Extract the (X, Y) coordinate from the center of the cell holding the provided text.  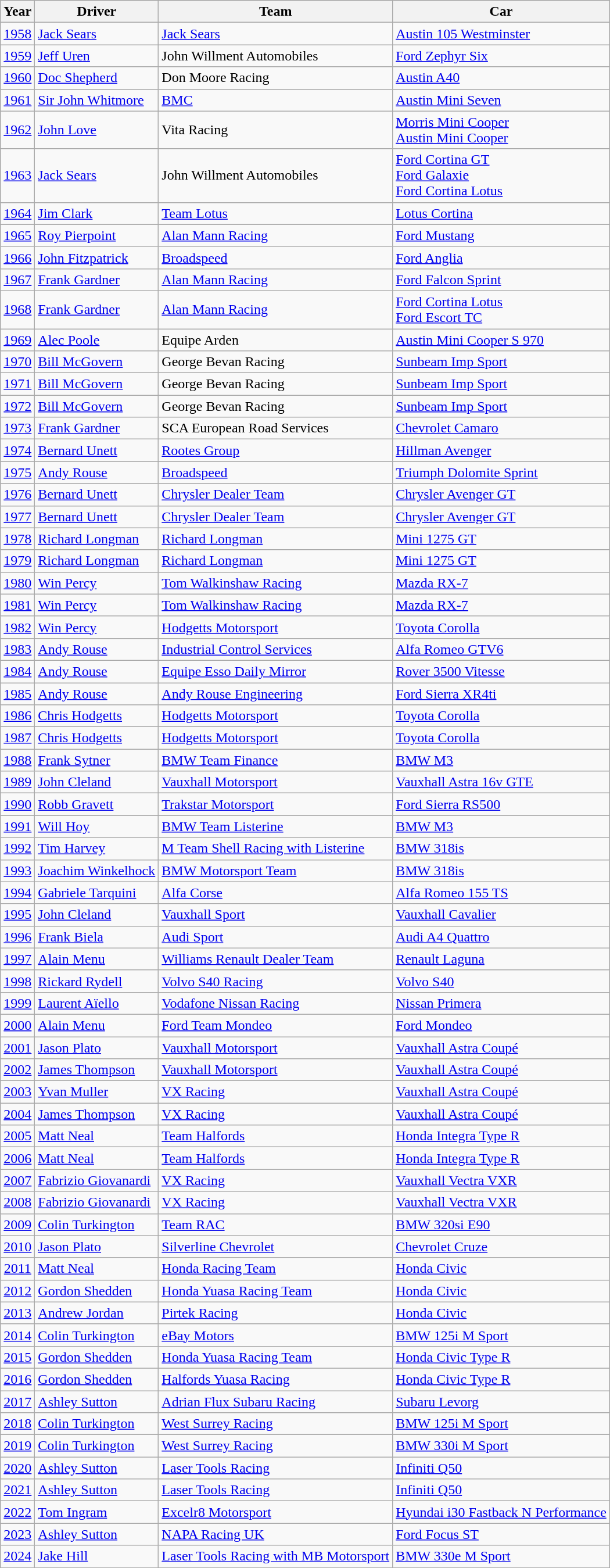
Triumph Dolomite Sprint (501, 472)
Rootes Group (275, 450)
1982 (17, 627)
1974 (17, 450)
BMW 330i M Sport (501, 1446)
1968 (17, 309)
Lotus Cortina (501, 213)
Alec Poole (96, 340)
2004 (17, 1114)
BMW 330e M Sport (501, 1556)
Tom Ingram (96, 1512)
Vauxhall Astra 16v GTE (501, 782)
Jeff Uren (96, 56)
1959 (17, 56)
Nissan Primera (501, 1003)
2009 (17, 1225)
Excelr8 Motorsport (275, 1512)
Chevrolet Camaro (501, 428)
John Love (96, 130)
Joachim Winkelhock (96, 871)
Volvo S40 (501, 981)
1964 (17, 213)
Halfords Yuasa Racing (275, 1379)
Will Hoy (96, 826)
Morris Mini Cooper Austin Mini Cooper (501, 130)
M Team Shell Racing with Listerine (275, 849)
Car (501, 12)
Ford Anglia (501, 257)
Alfa Romeo GTV6 (501, 649)
Vauxhall Sport (275, 915)
Vauxhall Cavalier (501, 915)
NAPA Racing UK (275, 1534)
1958 (17, 34)
1970 (17, 362)
eBay Motors (275, 1335)
1966 (17, 257)
Austin Mini Cooper S 970 (501, 340)
Audi Sport (275, 937)
1978 (17, 539)
1969 (17, 340)
2011 (17, 1269)
Andy Rouse Engineering (275, 693)
1962 (17, 130)
2006 (17, 1158)
Gabriele Tarquini (96, 893)
1989 (17, 782)
Ford Sierra XR4ti (501, 693)
Volvo S40 Racing (275, 981)
2024 (17, 1556)
Alfa Corse (275, 893)
Ford Focus ST (501, 1534)
1998 (17, 981)
Driver (96, 12)
Chevrolet Cruze (501, 1247)
Austin 105 Westminster (501, 34)
2017 (17, 1401)
1987 (17, 738)
1999 (17, 1003)
Equipe Arden (275, 340)
Austin Mini Seven (501, 100)
1992 (17, 849)
1996 (17, 937)
2002 (17, 1070)
Subaru Levorg (501, 1401)
1988 (17, 760)
1961 (17, 100)
1965 (17, 235)
Team (275, 12)
2003 (17, 1092)
2016 (17, 1379)
Laser Tools Racing with MB Motorsport (275, 1556)
Ford Cortina GT Ford Galaxie Ford Cortina Lotus (501, 176)
Ford Cortina Lotus Ford Escort TC (501, 309)
1981 (17, 605)
Ford Zephyr Six (501, 56)
Pirtek Racing (275, 1313)
Audi A4 Quattro (501, 937)
BMC (275, 100)
Alfa Romeo 155 TS (501, 893)
Renault Laguna (501, 959)
Vodafone Nissan Racing (275, 1003)
BMW Motorsport Team (275, 871)
BMW 320si E90 (501, 1225)
John Fitzpatrick (96, 257)
Ford Falcon Sprint (501, 280)
2020 (17, 1468)
1990 (17, 804)
Ford Mustang (501, 235)
Frank Biela (96, 937)
1995 (17, 915)
2005 (17, 1136)
Silverline Chevrolet (275, 1247)
1993 (17, 871)
Honda Racing Team (275, 1269)
Jim Clark (96, 213)
1985 (17, 693)
2000 (17, 1025)
1986 (17, 716)
Equipe Esso Daily Mirror (275, 671)
1963 (17, 176)
Rickard Rydell (96, 981)
Don Moore Racing (275, 78)
1975 (17, 472)
Laurent Aïello (96, 1003)
Team RAC (275, 1225)
Industrial Control Services (275, 649)
Doc Shepherd (96, 78)
Jake Hill (96, 1556)
Sir John Whitmore (96, 100)
Year (17, 12)
Frank Sytner (96, 760)
1984 (17, 671)
1991 (17, 826)
Ford Mondeo (501, 1025)
1967 (17, 280)
2008 (17, 1202)
Andrew Jordan (96, 1313)
1960 (17, 78)
1983 (17, 649)
SCA European Road Services (275, 428)
BMW Team Listerine (275, 826)
1976 (17, 495)
1980 (17, 583)
2014 (17, 1335)
2010 (17, 1247)
Williams Renault Dealer Team (275, 959)
BMW Team Finance (275, 760)
2021 (17, 1490)
Adrian Flux Subaru Racing (275, 1401)
Team Lotus (275, 213)
2023 (17, 1534)
Hillman Avenger (501, 450)
Ford Sierra RS500 (501, 804)
1979 (17, 561)
1997 (17, 959)
1973 (17, 428)
2001 (17, 1048)
2012 (17, 1291)
Austin A40 (501, 78)
Yvan Muller (96, 1092)
2013 (17, 1313)
2007 (17, 1180)
Roy Pierpoint (96, 235)
1994 (17, 893)
1971 (17, 384)
Trakstar Motorsport (275, 804)
2015 (17, 1357)
Vita Racing (275, 130)
1977 (17, 517)
Ford Team Mondeo (275, 1025)
1972 (17, 406)
Robb Gravett (96, 804)
Rover 3500 Vitesse (501, 671)
2018 (17, 1424)
Hyundai i30 Fastback N Performance (501, 1512)
2022 (17, 1512)
2019 (17, 1446)
Tim Harvey (96, 849)
